Capture the cell that displays the provided text and extract its (X, Y) central coordinate. 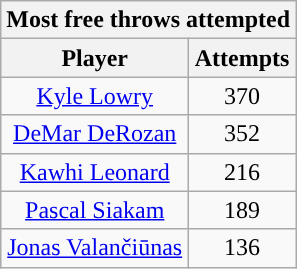
370 (242, 96)
189 (242, 210)
216 (242, 172)
DeMar DeRozan (95, 134)
Pascal Siakam (95, 210)
Kyle Lowry (95, 96)
Jonas Valančiūnas (95, 248)
Attempts (242, 58)
Kawhi Leonard (95, 172)
352 (242, 134)
Player (95, 58)
136 (242, 248)
Most free throws attempted (148, 20)
